Provide the (x, y) coordinate of the cell's center where the given text is located.  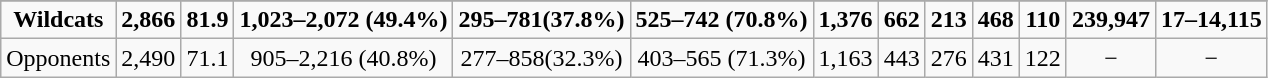
1,163 (846, 58)
525–742 (70.8%) (722, 20)
2,866 (148, 20)
Wildcats (58, 20)
403–565 (71.3%) (722, 58)
71.1 (208, 58)
81.9 (208, 20)
110 (1042, 20)
213 (948, 20)
468 (996, 20)
17–14,115 (1211, 20)
276 (948, 58)
1,023–2,072 (49.4%) (344, 20)
239,947 (1110, 20)
122 (1042, 58)
2,490 (148, 58)
443 (902, 58)
277–858(32.3%) (542, 58)
1,376 (846, 20)
905–2,216 (40.8%) (344, 58)
431 (996, 58)
295–781(37.8%) (542, 20)
662 (902, 20)
Opponents (58, 58)
